For the text-containing cell, return its midpoint in [x, y] coordinate format. 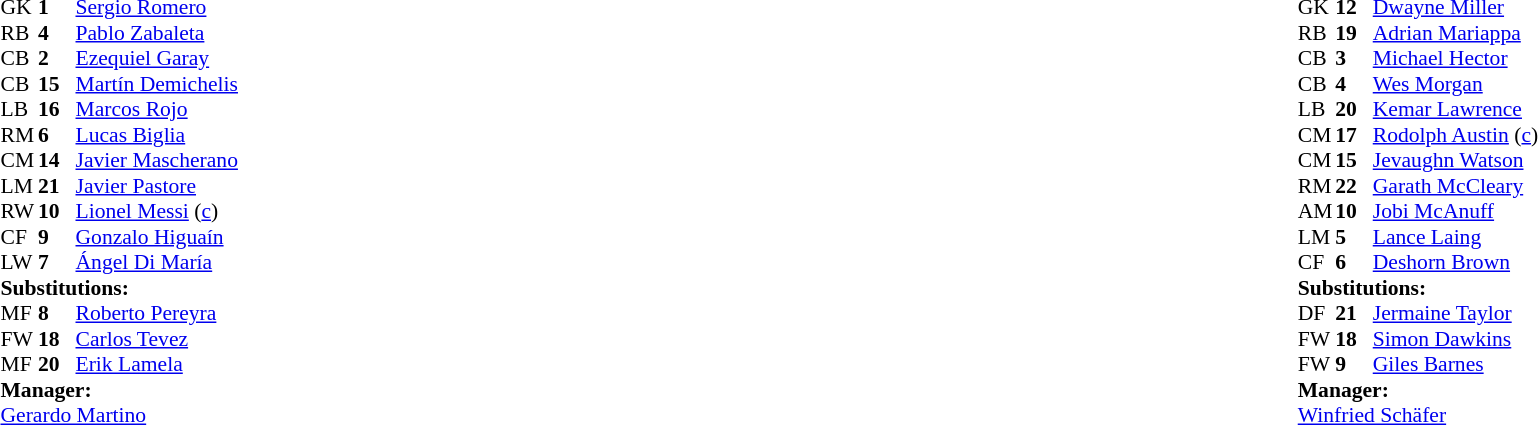
Pablo Zabaleta [157, 33]
7 [57, 263]
Manager: [118, 390]
DF [1317, 313]
Ángel Di María [157, 263]
RW [19, 211]
Carlos Tevez [157, 339]
Martín Demichelis [157, 84]
Lionel Messi (c) [157, 211]
22 [1354, 186]
Gonzalo Higuaín [157, 237]
Lucas Biglia [157, 135]
LW [19, 263]
Ezequiel Garay [157, 59]
17 [1354, 135]
Javier Mascherano [157, 161]
8 [57, 313]
Erik Lamela [157, 365]
Javier Pastore [157, 186]
2 [57, 59]
Roberto Pereyra [157, 313]
3 [1354, 59]
14 [57, 161]
Substitutions: [118, 288]
5 [1354, 237]
Marcos Rojo [157, 109]
19 [1354, 33]
16 [57, 109]
AM [1317, 211]
